Identify which cell holds the provided text, then report its (X, Y) central coordinate. 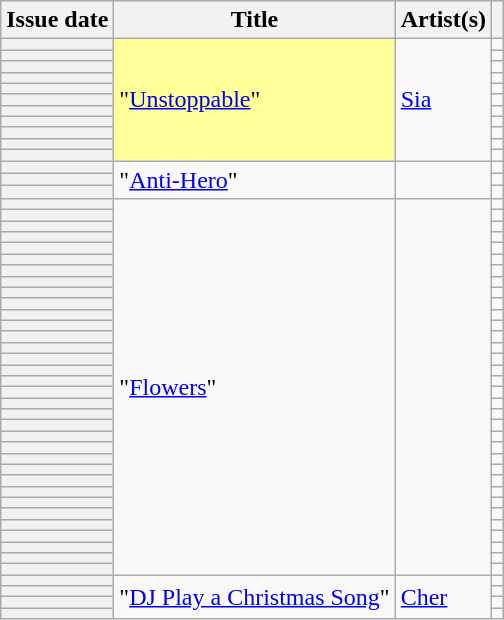
Title (254, 20)
"Unstoppable" (254, 100)
Cher (443, 597)
Artist(s) (443, 20)
"Flowers" (254, 387)
Issue date (58, 20)
"Anti-Hero" (254, 179)
"DJ Play a Christmas Song" (254, 597)
Sia (443, 100)
